Detect which cell encompasses the target text, then output its (x, y) center coordinate. 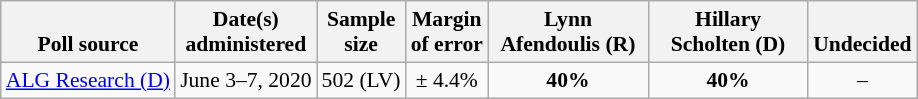
June 3–7, 2020 (246, 80)
± 4.4% (447, 80)
Samplesize (362, 32)
Date(s)administered (246, 32)
502 (LV) (362, 80)
Undecided (862, 32)
LynnAfendoulis (R) (568, 32)
ALG Research (D) (88, 80)
Marginof error (447, 32)
HillaryScholten (D) (728, 32)
Poll source (88, 32)
– (862, 80)
